Provide the (x, y) coordinate of the cell's center where the given text is located.  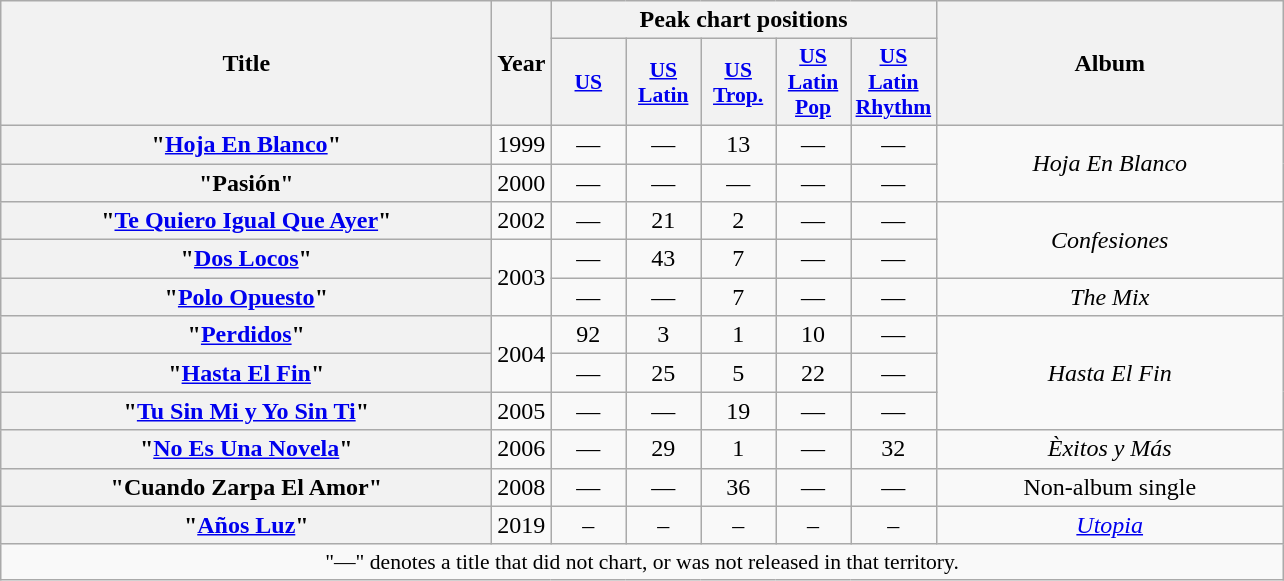
Peak chart positions (744, 20)
"Hoja En Blanco" (246, 144)
Hasta El Fin (1110, 373)
2005 (522, 411)
2 (738, 221)
Year (522, 64)
Utopia (1110, 525)
US (588, 82)
"Te Quiero Igual Que Ayer" (246, 221)
Album (1110, 64)
"Dos Locos" (246, 259)
21 (664, 221)
3 (664, 335)
2008 (522, 487)
Title (246, 64)
"Cuando Zarpa El Amor" (246, 487)
43 (664, 259)
22 (814, 373)
USLatin (664, 82)
13 (738, 144)
"Hasta El Fin" (246, 373)
"—" denotes a title that did not chart, or was not released in that territory. (642, 562)
2002 (522, 221)
"Perdidos" (246, 335)
USLatinRhythm (893, 82)
25 (664, 373)
36 (738, 487)
Confesiones (1110, 240)
92 (588, 335)
2019 (522, 525)
1999 (522, 144)
2004 (522, 354)
"No Es Una Novela" (246, 449)
USTrop. (738, 82)
The Mix (1110, 297)
"Pasión" (246, 183)
"Años Luz" (246, 525)
Non-album single (1110, 487)
2000 (522, 183)
2006 (522, 449)
"Polo Opuesto" (246, 297)
Hoja En Blanco (1110, 163)
10 (814, 335)
29 (664, 449)
Èxitos y Más (1110, 449)
"Tu Sin Mi y Yo Sin Ti" (246, 411)
5 (738, 373)
19 (738, 411)
USLatinPop (814, 82)
2003 (522, 278)
32 (893, 449)
